Extract the [x, y] coordinate from the center of the cell holding the provided text.  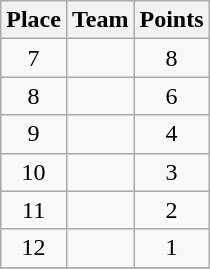
Points [172, 20]
12 [34, 248]
1 [172, 248]
11 [34, 210]
Place [34, 20]
2 [172, 210]
6 [172, 96]
10 [34, 172]
4 [172, 134]
3 [172, 172]
7 [34, 58]
9 [34, 134]
Team [100, 20]
